Extract the (X, Y) coordinate from the center of the cell holding the provided text.  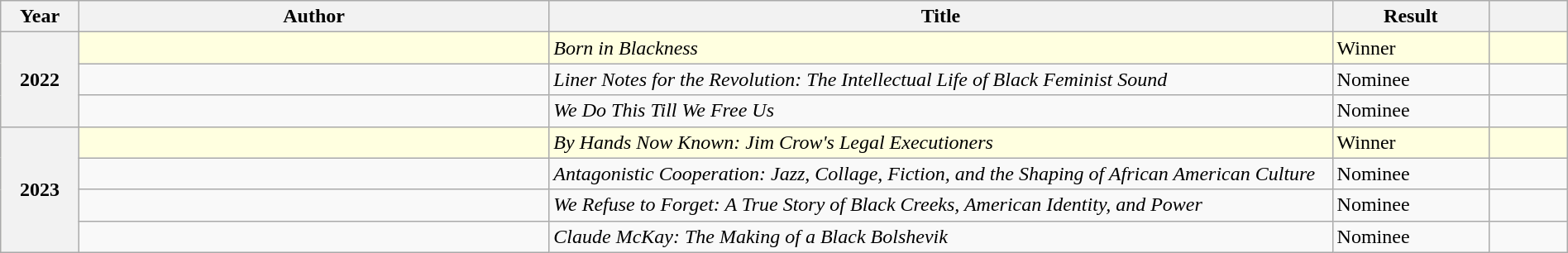
Antagonistic Cooperation: Jazz, Collage, Fiction, and the Shaping of African American Culture (941, 174)
By Hands Now Known: Jim Crow's Legal Executioners (941, 142)
Claude McKay: The Making of a Black Bolshevik (941, 236)
Born in Blackness (941, 48)
Author (313, 17)
Year (40, 17)
Result (1411, 17)
We Do This Till We Free Us (941, 111)
2022 (40, 79)
Title (941, 17)
Liner Notes for the Revolution: The Intellectual Life of Black Feminist Sound (941, 79)
2023 (40, 189)
We Refuse to Forget: A True Story of Black Creeks, American Identity, and Power (941, 205)
